Identify which cell holds the provided text, then report its [X, Y] central coordinate. 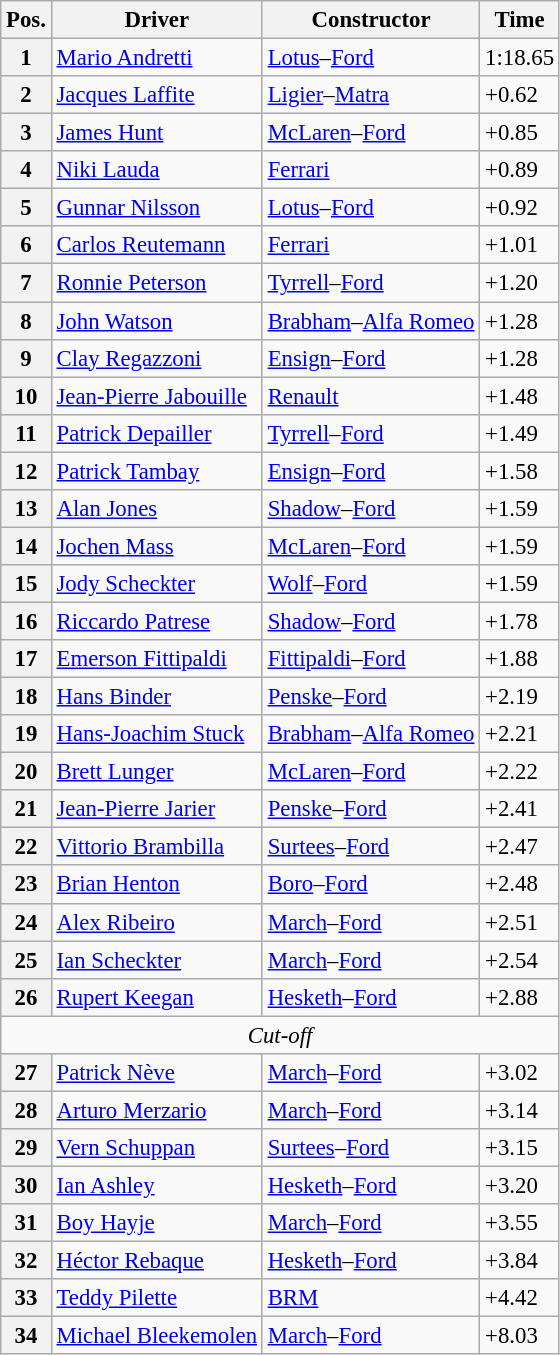
Mario Andretti [156, 58]
Jochen Mass [156, 546]
+8.03 [520, 1336]
+2.54 [520, 960]
Rupert Keegan [156, 997]
Patrick Depailler [156, 433]
33 [26, 1298]
23 [26, 885]
Jody Scheckter [156, 584]
Jacques Laffite [156, 95]
25 [26, 960]
+1.48 [520, 396]
+3.02 [520, 1073]
Emerson Fittipaldi [156, 659]
+2.48 [520, 885]
26 [26, 997]
Brett Lunger [156, 772]
Alan Jones [156, 509]
+3.15 [520, 1148]
30 [26, 1185]
28 [26, 1110]
+1.58 [520, 471]
Driver [156, 20]
19 [26, 734]
29 [26, 1148]
13 [26, 509]
+2.21 [520, 734]
John Watson [156, 321]
Carlos Reutemann [156, 245]
Vittorio Brambilla [156, 847]
24 [26, 922]
17 [26, 659]
Patrick Nève [156, 1073]
+1.49 [520, 433]
18 [26, 697]
34 [26, 1336]
8 [26, 321]
+1.88 [520, 659]
32 [26, 1261]
21 [26, 809]
+2.19 [520, 697]
+1.01 [520, 245]
+3.55 [520, 1223]
+2.51 [520, 922]
6 [26, 245]
+2.41 [520, 809]
Ian Scheckter [156, 960]
14 [26, 546]
2 [26, 95]
+0.62 [520, 95]
Boro–Ford [370, 885]
5 [26, 208]
+4.42 [520, 1298]
15 [26, 584]
+3.14 [520, 1110]
+2.22 [520, 772]
9 [26, 358]
Fittipaldi–Ford [370, 659]
Constructor [370, 20]
20 [26, 772]
+0.85 [520, 133]
12 [26, 471]
+2.88 [520, 997]
James Hunt [156, 133]
Ligier–Matra [370, 95]
Ian Ashley [156, 1185]
Michael Bleekemolen [156, 1336]
22 [26, 847]
4 [26, 170]
+3.20 [520, 1185]
3 [26, 133]
27 [26, 1073]
Patrick Tambay [156, 471]
31 [26, 1223]
1:18.65 [520, 58]
Clay Regazzoni [156, 358]
Pos. [26, 20]
BRM [370, 1298]
Gunnar Nilsson [156, 208]
Hans-Joachim Stuck [156, 734]
+3.84 [520, 1261]
Time [520, 20]
Renault [370, 396]
Ronnie Peterson [156, 283]
Wolf–Ford [370, 584]
Boy Hayje [156, 1223]
1 [26, 58]
+1.78 [520, 621]
+0.89 [520, 170]
+0.92 [520, 208]
Teddy Pilette [156, 1298]
Hans Binder [156, 697]
Riccardo Patrese [156, 621]
Alex Ribeiro [156, 922]
Arturo Merzario [156, 1110]
Brian Henton [156, 885]
+2.47 [520, 847]
Cut-off [280, 1035]
Jean-Pierre Jabouille [156, 396]
Héctor Rebaque [156, 1261]
+1.20 [520, 283]
11 [26, 433]
Jean-Pierre Jarier [156, 809]
Vern Schuppan [156, 1148]
7 [26, 283]
Niki Lauda [156, 170]
10 [26, 396]
16 [26, 621]
